Output the [x, y] coordinate of the center of the cell containing the given text.  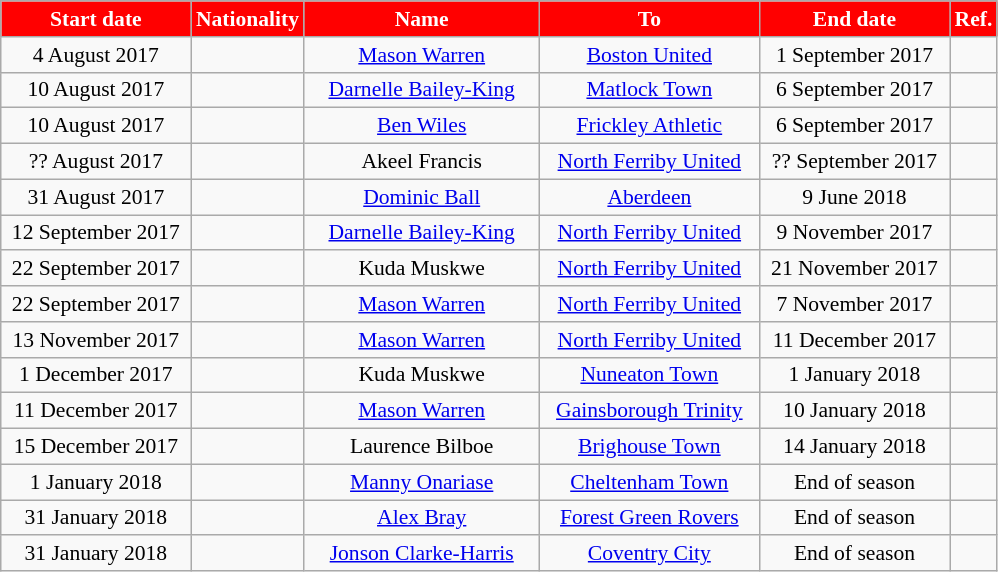
Alex Bray [422, 518]
Boston United [649, 55]
9 November 2017 [854, 233]
1 September 2017 [854, 55]
Frickley Athletic [649, 126]
13 November 2017 [96, 340]
9 June 2018 [854, 197]
?? August 2017 [96, 162]
Coventry City [649, 554]
10 January 2018 [854, 411]
15 December 2017 [96, 447]
31 August 2017 [96, 197]
Dominic Ball [422, 197]
Nationality [248, 19]
?? September 2017 [854, 162]
7 November 2017 [854, 304]
Laurence Bilboe [422, 447]
Jonson Clarke-Harris [422, 554]
Brighouse Town [649, 447]
Nuneaton Town [649, 375]
1 December 2017 [96, 375]
Ref. [974, 19]
Aberdeen [649, 197]
21 November 2017 [854, 269]
Name [422, 19]
Cheltenham Town [649, 482]
12 September 2017 [96, 233]
14 January 2018 [854, 447]
4 August 2017 [96, 55]
End date [854, 19]
Gainsborough Trinity [649, 411]
Manny Onariase [422, 482]
Matlock Town [649, 90]
Forest Green Rovers [649, 518]
Ben Wiles [422, 126]
Akeel Francis [422, 162]
Start date [96, 19]
To [649, 19]
